From the cell containing the given text, extract its center point as (x, y) coordinate. 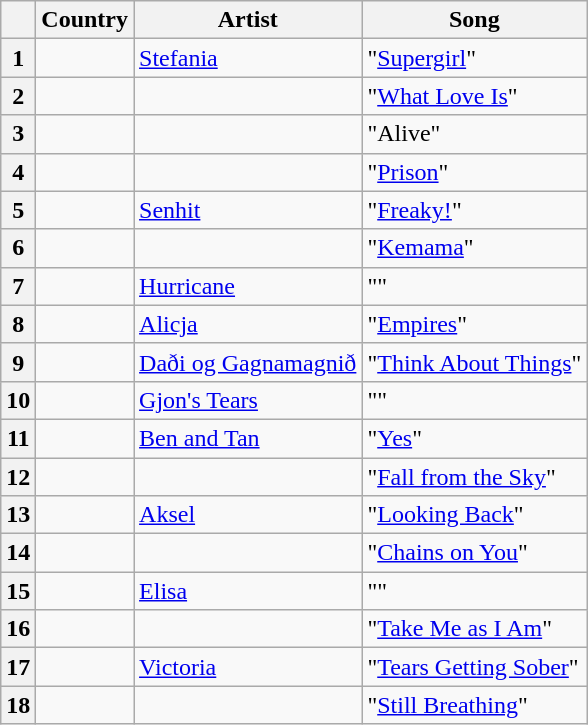
"Still Breathing" (474, 705)
"Fall from the Sky" (474, 477)
6 (18, 248)
12 (18, 477)
"What Love Is" (474, 96)
Country (85, 20)
"Supergirl" (474, 58)
"Alive" (474, 134)
"Think About Things" (474, 362)
Alicja (248, 324)
"Freaky!" (474, 210)
8 (18, 324)
"Empires" (474, 324)
Stefania (248, 58)
"Take Me as I Am" (474, 629)
1 (18, 58)
18 (18, 705)
Elisa (248, 591)
"Kemama" (474, 248)
7 (18, 286)
"Prison" (474, 172)
11 (18, 438)
"Looking Back" (474, 515)
Daði og Gagnamagnið (248, 362)
Ben and Tan (248, 438)
Gjon's Tears (248, 400)
Aksel (248, 515)
Senhit (248, 210)
13 (18, 515)
14 (18, 553)
4 (18, 172)
17 (18, 667)
"Chains on You" (474, 553)
Hurricane (248, 286)
2 (18, 96)
"Tears Getting Sober" (474, 667)
Artist (248, 20)
Song (474, 20)
9 (18, 362)
3 (18, 134)
Victoria (248, 667)
5 (18, 210)
15 (18, 591)
10 (18, 400)
"Yes" (474, 438)
16 (18, 629)
